Search for the cell housing the specified text and yield its (x, y) center coordinate. 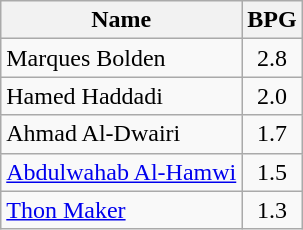
Hamed Haddadi (122, 96)
1.7 (272, 134)
1.5 (272, 172)
Abdulwahab Al-Hamwi (122, 172)
Thon Maker (122, 210)
2.0 (272, 96)
2.8 (272, 58)
Ahmad Al-Dwairi (122, 134)
Marques Bolden (122, 58)
BPG (272, 20)
Name (122, 20)
1.3 (272, 210)
